Capture the cell that displays the provided text and extract its (X, Y) central coordinate. 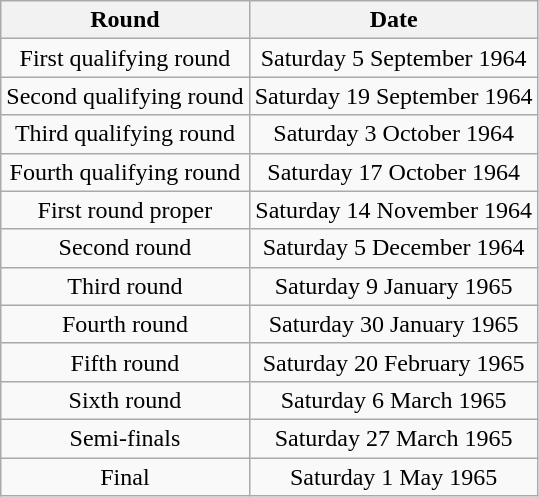
Saturday 6 March 1965 (394, 400)
Saturday 1 May 1965 (394, 477)
Fourth qualifying round (125, 172)
Semi-finals (125, 438)
Third round (125, 286)
Third qualifying round (125, 134)
Second round (125, 248)
Saturday 30 January 1965 (394, 324)
Second qualifying round (125, 96)
Sixth round (125, 400)
Saturday 5 December 1964 (394, 248)
Round (125, 20)
Final (125, 477)
Fifth round (125, 362)
Date (394, 20)
Saturday 5 September 1964 (394, 58)
Saturday 14 November 1964 (394, 210)
Saturday 19 September 1964 (394, 96)
Saturday 27 March 1965 (394, 438)
Saturday 17 October 1964 (394, 172)
Fourth round (125, 324)
Saturday 20 February 1965 (394, 362)
Saturday 9 January 1965 (394, 286)
Saturday 3 October 1964 (394, 134)
First qualifying round (125, 58)
First round proper (125, 210)
